Capture the cell that displays the provided text and extract its [X, Y] central coordinate. 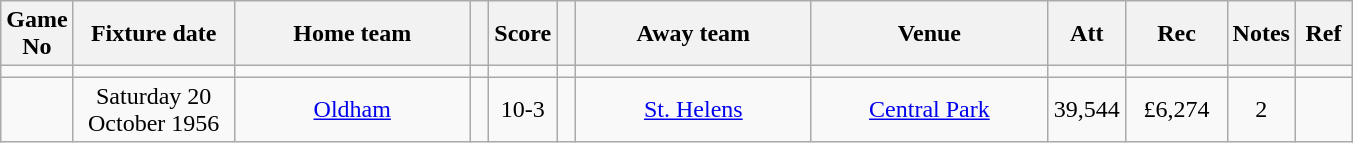
Game No [37, 34]
£6,274 [1176, 110]
Fixture date [154, 34]
Score [523, 34]
Notes [1261, 34]
Oldham [352, 110]
39,544 [1086, 110]
St. Helens [693, 110]
10-3 [523, 110]
Att [1086, 34]
Away team [693, 34]
Saturday 20 October 1956 [154, 110]
Home team [352, 34]
Rec [1176, 34]
Venue [929, 34]
Central Park [929, 110]
2 [1261, 110]
Ref [1323, 34]
